Identify which cell holds the provided text, then report its (x, y) central coordinate. 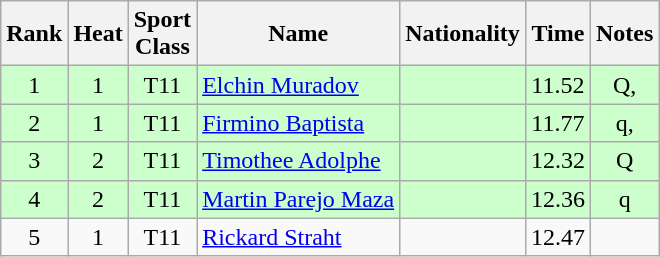
Rickard Straht (298, 237)
q (624, 199)
Heat (98, 34)
Rank (34, 34)
Notes (624, 34)
Timothee Adolphe (298, 161)
Name (298, 34)
Q (624, 161)
Martin Parejo Maza (298, 199)
4 (34, 199)
5 (34, 237)
12.36 (558, 199)
11.77 (558, 123)
q, (624, 123)
SportClass (162, 34)
12.32 (558, 161)
Firmino Baptista (298, 123)
Nationality (463, 34)
Q, (624, 85)
3 (34, 161)
Elchin Muradov (298, 85)
Time (558, 34)
12.47 (558, 237)
11.52 (558, 85)
